Scan for the cell matching the given text and deliver its [x, y] coordinate at center. 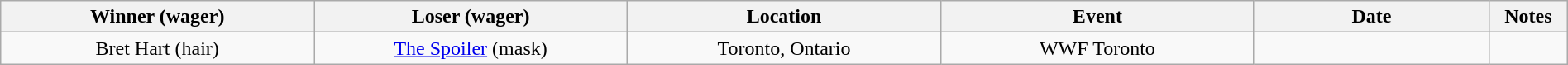
The Spoiler (mask) [471, 48]
Event [1097, 17]
Winner (wager) [157, 17]
Date [1371, 17]
Notes [1528, 17]
Location [784, 17]
Toronto, Ontario [784, 48]
WWF Toronto [1097, 48]
Loser (wager) [471, 17]
Bret Hart (hair) [157, 48]
